Return the (x, y) coordinate for the center point of the cell that contains the specified text.  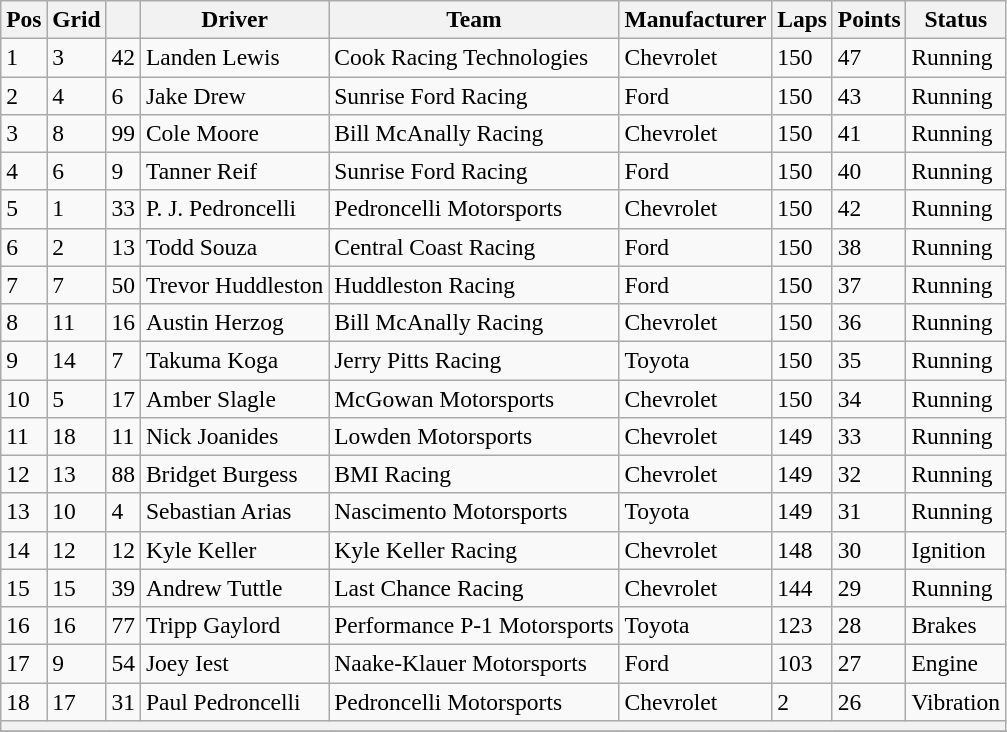
99 (123, 133)
Takuma Koga (234, 360)
88 (123, 474)
Amber Slagle (234, 398)
Ignition (956, 550)
Team (474, 19)
39 (123, 588)
29 (869, 588)
Naake-Klauer Motorsports (474, 663)
47 (869, 57)
Nick Joanides (234, 436)
Performance P-1 Motorsports (474, 625)
36 (869, 322)
Jake Drew (234, 95)
37 (869, 285)
Status (956, 19)
Lowden Motorsports (474, 436)
BMI Racing (474, 474)
Kyle Keller (234, 550)
54 (123, 663)
P. J. Pedroncelli (234, 209)
34 (869, 398)
38 (869, 247)
McGowan Motorsports (474, 398)
Huddleston Racing (474, 285)
Central Coast Racing (474, 247)
Andrew Tuttle (234, 588)
Cook Racing Technologies (474, 57)
Joey Iest (234, 663)
Brakes (956, 625)
Paul Pedroncelli (234, 701)
Todd Souza (234, 247)
Bridget Burgess (234, 474)
77 (123, 625)
35 (869, 360)
Laps (802, 19)
Last Chance Racing (474, 588)
144 (802, 588)
Nascimento Motorsports (474, 512)
Engine (956, 663)
Tripp Gaylord (234, 625)
103 (802, 663)
50 (123, 285)
Grid (76, 19)
Manufacturer (696, 19)
Cole Moore (234, 133)
Jerry Pitts Racing (474, 360)
Points (869, 19)
27 (869, 663)
41 (869, 133)
148 (802, 550)
40 (869, 171)
32 (869, 474)
123 (802, 625)
43 (869, 95)
Vibration (956, 701)
Kyle Keller Racing (474, 550)
Sebastian Arias (234, 512)
Pos (24, 19)
Tanner Reif (234, 171)
Austin Herzog (234, 322)
28 (869, 625)
30 (869, 550)
Landen Lewis (234, 57)
26 (869, 701)
Driver (234, 19)
Trevor Huddleston (234, 285)
